Identify which cell holds the provided text, then report its [x, y] central coordinate. 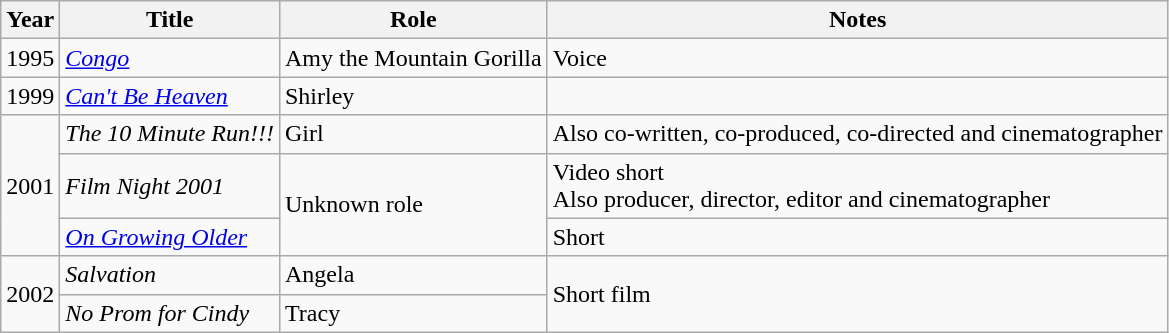
2001 [30, 186]
Also co-written, co-produced, co-directed and cinematographer [858, 134]
No Prom for Cindy [170, 313]
1999 [30, 96]
Title [170, 20]
Notes [858, 20]
Can't Be Heaven [170, 96]
Congo [170, 58]
Salvation [170, 275]
Voice [858, 58]
Angela [413, 275]
1995 [30, 58]
Role [413, 20]
Short film [858, 294]
Film Night 2001 [170, 186]
Shirley [413, 96]
Short [858, 237]
On Growing Older [170, 237]
Amy the Mountain Gorilla [413, 58]
Year [30, 20]
Girl [413, 134]
Video shortAlso producer, director, editor and cinematographer [858, 186]
Unknown role [413, 204]
The 10 Minute Run!!! [170, 134]
Tracy [413, 313]
2002 [30, 294]
